Output the [x, y] coordinate of the center of the cell containing the given text.  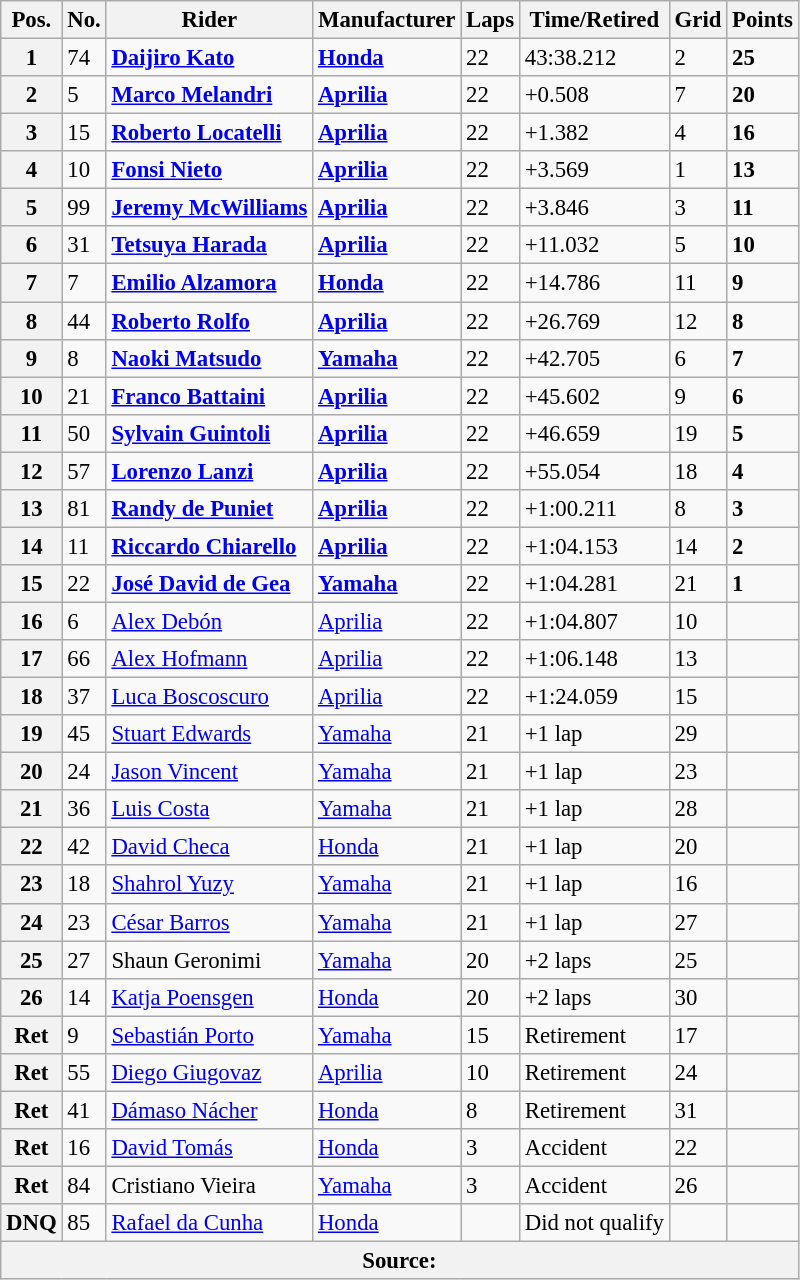
Naoki Matsudo [210, 358]
Jason Vincent [210, 772]
Alex Debón [210, 621]
+42.705 [594, 358]
+55.054 [594, 471]
Luca Boscoscuro [210, 697]
+3.569 [594, 170]
45 [84, 734]
Shahrol Yuzy [210, 885]
+26.769 [594, 321]
50 [84, 433]
Points [762, 20]
Franco Battaini [210, 396]
David Checa [210, 847]
30 [698, 997]
Stuart Edwards [210, 734]
Alex Hofmann [210, 659]
Sylvain Guintoli [210, 433]
41 [84, 1110]
Dámaso Nácher [210, 1110]
Diego Giugovaz [210, 1073]
Emilio Alzamora [210, 283]
Time/Retired [594, 20]
Katja Poensgen [210, 997]
Shaun Geronimi [210, 960]
85 [84, 1223]
66 [84, 659]
David Tomás [210, 1148]
74 [84, 58]
Roberto Locatelli [210, 133]
Lorenzo Lanzi [210, 471]
+1:04.281 [594, 584]
+1:06.148 [594, 659]
+1:24.059 [594, 697]
44 [84, 321]
Cristiano Vieira [210, 1185]
29 [698, 734]
Did not qualify [594, 1223]
+45.602 [594, 396]
37 [84, 697]
+14.786 [594, 283]
No. [84, 20]
Fonsi Nieto [210, 170]
55 [84, 1073]
81 [84, 509]
+1:04.153 [594, 546]
Sebastián Porto [210, 1035]
Randy de Puniet [210, 509]
José David de Gea [210, 584]
+1:00.211 [594, 509]
84 [84, 1185]
Marco Melandri [210, 95]
Tetsuya Harada [210, 245]
+46.659 [594, 433]
36 [84, 809]
Pos. [32, 20]
+3.846 [594, 208]
+1.382 [594, 133]
Grid [698, 20]
Riccardo Chiarello [210, 546]
DNQ [32, 1223]
Manufacturer [387, 20]
Jeremy McWilliams [210, 208]
Rafael da Cunha [210, 1223]
+1:04.807 [594, 621]
Source: [400, 1261]
42 [84, 847]
+0.508 [594, 95]
+11.032 [594, 245]
Daijiro Kato [210, 58]
Rider [210, 20]
Roberto Rolfo [210, 321]
Luis Costa [210, 809]
43:38.212 [594, 58]
Laps [490, 20]
57 [84, 471]
28 [698, 809]
César Barros [210, 922]
99 [84, 208]
